Pinpoint the cell where the given text exists, returning its (x, y) midpoint coordinate. 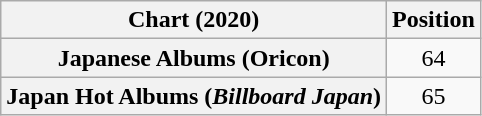
Position (434, 20)
Japan Hot Albums (Billboard Japan) (194, 96)
Chart (2020) (194, 20)
64 (434, 58)
Japanese Albums (Oricon) (194, 58)
65 (434, 96)
